For the text-containing cell, return its midpoint in [X, Y] coordinate format. 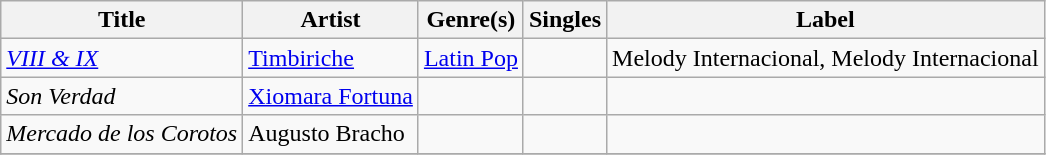
Title [122, 20]
Son Verdad [122, 96]
Melody Internacional, Melody Internacional [826, 58]
Mercado de los Corotos [122, 134]
Artist [331, 20]
Singles [564, 20]
Augusto Bracho [331, 134]
Genre(s) [470, 20]
Xiomara Fortuna [331, 96]
Label [826, 20]
Timbiriche [331, 58]
VIII & IX [122, 58]
Latin Pop [470, 58]
